Search for the cell housing the specified text and yield its [X, Y] center coordinate. 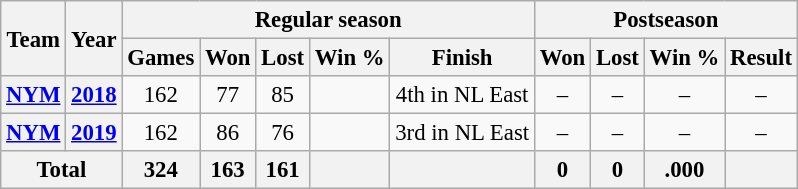
85 [283, 95]
Year [94, 38]
163 [228, 170]
.000 [684, 170]
324 [161, 170]
Postseason [666, 20]
3rd in NL East [462, 133]
77 [228, 95]
2019 [94, 133]
Team [34, 38]
2018 [94, 95]
Finish [462, 58]
4th in NL East [462, 95]
86 [228, 133]
76 [283, 133]
161 [283, 170]
Result [762, 58]
Total [62, 170]
Games [161, 58]
Regular season [328, 20]
